Provide the [X, Y] coordinate of the cell's center where the given text is located.  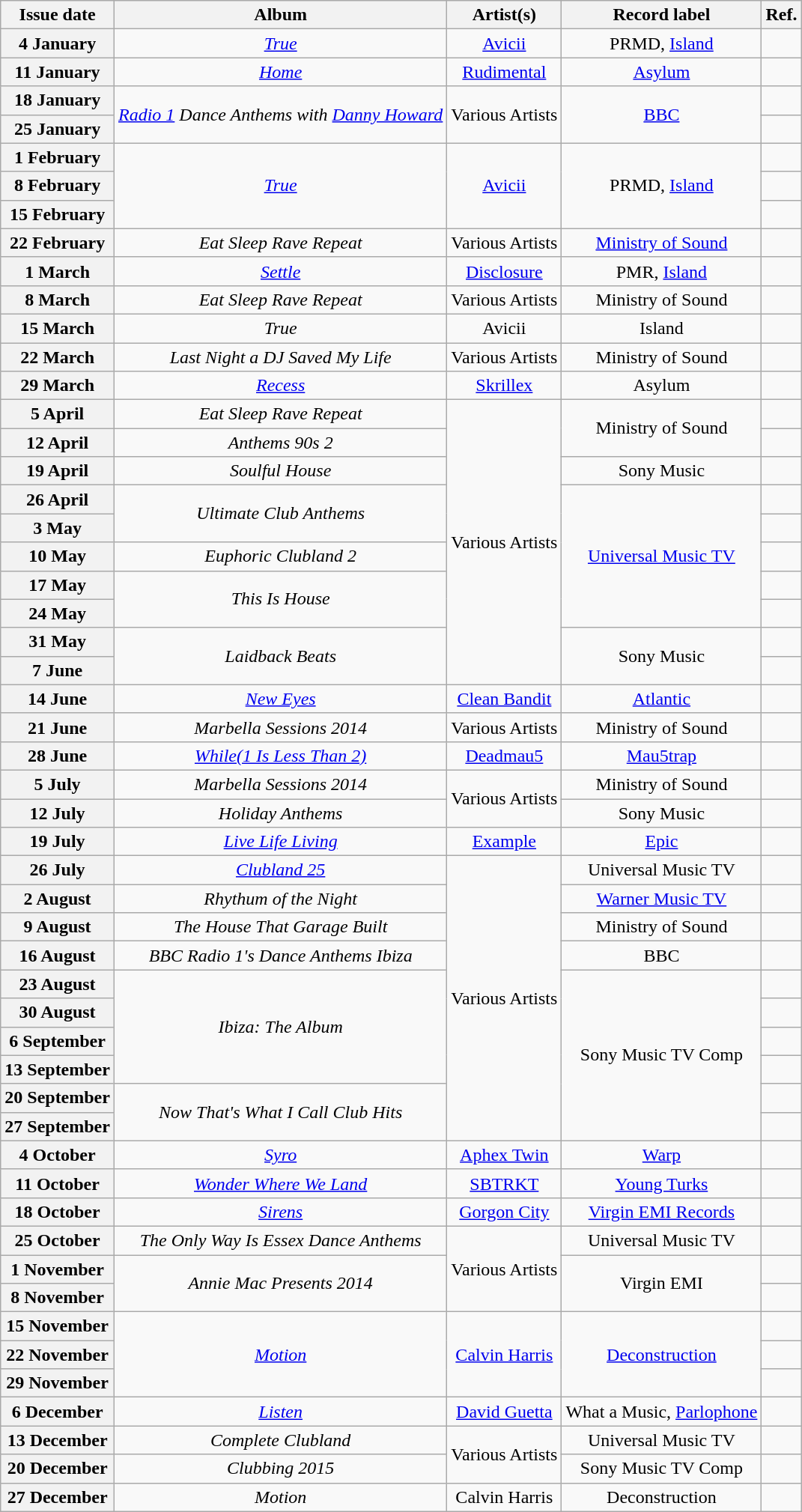
Mau5trap [662, 756]
Issue date [58, 15]
15 November [58, 1326]
24 May [58, 613]
15 March [58, 328]
Euphoric Clubland 2 [280, 556]
Virgin EMI [662, 1284]
6 December [58, 1412]
Gorgon City [505, 1212]
Holiday Anthems [280, 813]
13 September [58, 1069]
16 August [58, 956]
Album [280, 15]
Rudimental [505, 72]
Wonder Where We Land [280, 1183]
1 November [58, 1269]
SBTRKT [505, 1183]
8 March [58, 300]
Ultimate Club Anthems [280, 514]
Settle [280, 271]
25 January [58, 129]
Soulful House [280, 471]
17 May [58, 585]
While(1 Is Less Than 2) [280, 756]
This Is House [280, 599]
Skrillex [505, 386]
4 October [58, 1155]
5 April [58, 414]
18 January [58, 100]
Recess [280, 386]
Syro [280, 1155]
31 May [58, 642]
Laidback Beats [280, 656]
PMR, Island [662, 271]
Deadmau5 [505, 756]
The House That Garage Built [280, 927]
23 August [58, 984]
Sirens [280, 1212]
Listen [280, 1412]
New Eyes [280, 699]
29 November [58, 1383]
11 October [58, 1183]
Live Life Living [280, 842]
Annie Mac Presents 2014 [280, 1284]
Epic [662, 842]
19 July [58, 842]
What a Music, Parlophone [662, 1412]
27 September [58, 1126]
8 February [58, 186]
The Only Way Is Essex Dance Anthems [280, 1240]
Disclosure [505, 271]
Example [505, 842]
Atlantic [662, 699]
Anthems 90s 2 [280, 443]
25 October [58, 1240]
3 May [58, 528]
20 September [58, 1098]
26 April [58, 500]
11 January [58, 72]
Young Turks [662, 1183]
Last Night a DJ Saved My Life [280, 357]
Now That's What I Call Club Hits [280, 1112]
1 February [58, 157]
Rhythum of the Night [280, 899]
26 July [58, 870]
2 August [58, 899]
7 June [58, 670]
Virgin EMI Records [662, 1212]
Ibiza: The Album [280, 1027]
22 February [58, 243]
22 November [58, 1355]
12 July [58, 813]
Clean Bandit [505, 699]
28 June [58, 756]
6 September [58, 1041]
27 December [58, 1497]
Island [662, 328]
1 March [58, 271]
Artist(s) [505, 15]
Aphex Twin [505, 1155]
Radio 1 Dance Anthems with Danny Howard [280, 115]
9 August [58, 927]
David Guetta [505, 1412]
29 March [58, 386]
Clubland 25 [280, 870]
12 April [58, 443]
18 October [58, 1212]
Record label [662, 15]
BBC Radio 1's Dance Anthems Ibiza [280, 956]
30 August [58, 1012]
Clubbing 2015 [280, 1469]
Complete Clubland [280, 1440]
14 June [58, 699]
10 May [58, 556]
Ref. [782, 15]
5 July [58, 784]
19 April [58, 471]
8 November [58, 1298]
21 June [58, 727]
20 December [58, 1469]
15 February [58, 214]
13 December [58, 1440]
Warner Music TV [662, 899]
22 March [58, 357]
Home [280, 72]
Warp [662, 1155]
4 January [58, 43]
